Extract the (x, y) coordinate from the center of the cell holding the provided text.  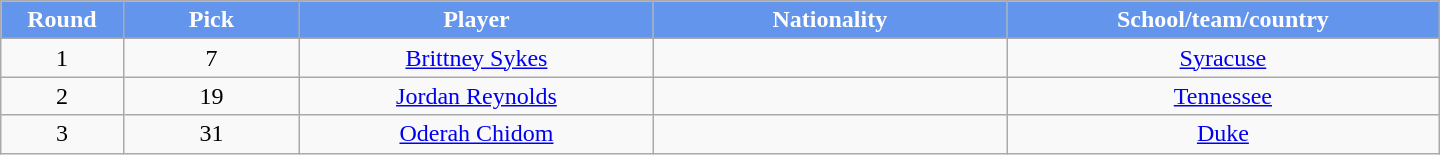
3 (62, 134)
Jordan Reynolds (476, 96)
19 (212, 96)
31 (212, 134)
Duke (1224, 134)
Pick (212, 20)
School/team/country (1224, 20)
Brittney Sykes (476, 58)
Nationality (830, 20)
1 (62, 58)
Round (62, 20)
Oderah Chidom (476, 134)
2 (62, 96)
Syracuse (1224, 58)
Tennessee (1224, 96)
7 (212, 58)
Player (476, 20)
